Extract the [x, y] coordinate from the center of the cell holding the provided text.  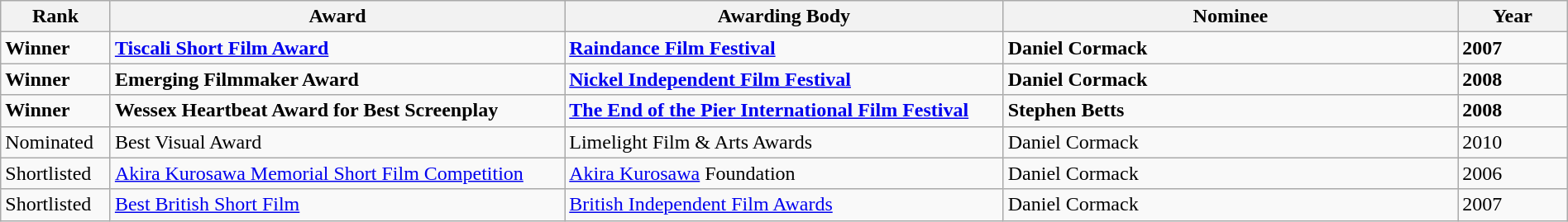
British Independent Film Awards [784, 205]
Award [337, 17]
Rank [56, 17]
2010 [1513, 142]
Stephen Betts [1231, 111]
Nominee [1231, 17]
Emerging Filmmaker Award [337, 79]
Nominated [56, 142]
Limelight Film & Arts Awards [784, 142]
Akira Kurosawa Foundation [784, 173]
Best British Short Film [337, 205]
Raindance Film Festival [784, 48]
Nickel Independent Film Festival [784, 79]
Akira Kurosawa Memorial Short Film Competition [337, 173]
Tiscali Short Film Award [337, 48]
Year [1513, 17]
The End of the Pier International Film Festival [784, 111]
2006 [1513, 173]
Wessex Heartbeat Award for Best Screenplay [337, 111]
Awarding Body [784, 17]
Best Visual Award [337, 142]
